Search for the cell housing the specified text and yield its [x, y] center coordinate. 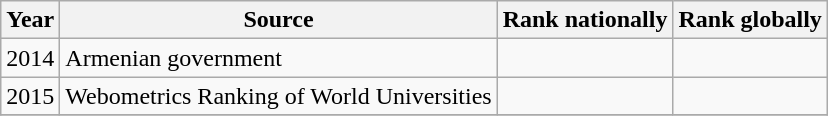
2014 [30, 58]
Webometrics Ranking of World Universities [278, 96]
Source [278, 20]
Rank nationally [585, 20]
Rank globally [750, 20]
Armenian government [278, 58]
Year [30, 20]
2015 [30, 96]
